For the text-containing cell, return its midpoint in (x, y) coordinate format. 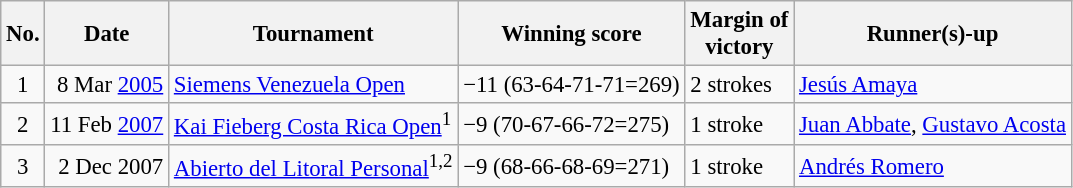
Winning score (572, 34)
Runner(s)-up (933, 34)
1 (23, 85)
2 (23, 124)
Date (107, 34)
Kai Fieberg Costa Rica Open1 (314, 124)
2 Dec 2007 (107, 166)
Jesús Amaya (933, 85)
Abierto del Litoral Personal1,2 (314, 166)
2 strokes (740, 85)
−11 (63-64-71-71=269) (572, 85)
Andrés Romero (933, 166)
3 (23, 166)
−9 (68-66-68-69=271) (572, 166)
11 Feb 2007 (107, 124)
−9 (70-67-66-72=275) (572, 124)
No. (23, 34)
Siemens Venezuela Open (314, 85)
Tournament (314, 34)
Juan Abbate, Gustavo Acosta (933, 124)
8 Mar 2005 (107, 85)
Margin ofvictory (740, 34)
